Provide the (x, y) coordinate of the cell's center where the given text is located.  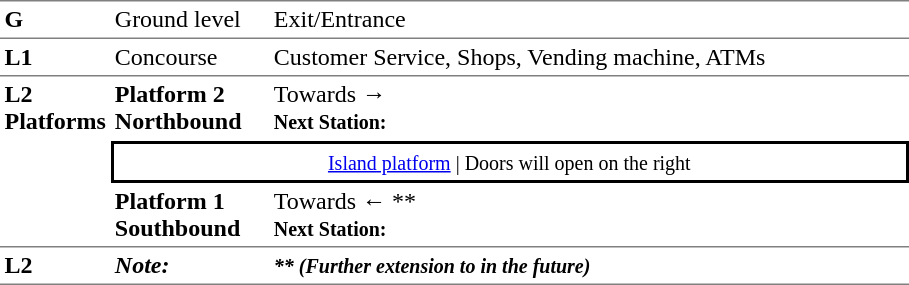
Towards → Next Station: (588, 108)
Ground level (190, 20)
Platform 2Northbound (190, 108)
Customer Service, Shops, Vending machine, ATMs (588, 58)
L2Platforms (55, 162)
Concourse (190, 58)
Towards ← **Next Station: (588, 215)
Platform 1Southbound (190, 215)
G (55, 20)
L1 (55, 58)
Exit/Entrance (588, 20)
Island platform | Doors will open on the right (509, 162)
